Output the (x, y) coordinate of the center of the cell containing the given text.  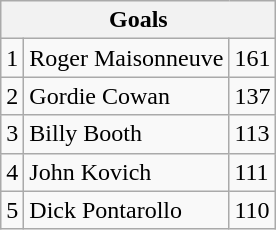
Goals (138, 20)
Gordie Cowan (126, 96)
5 (12, 210)
John Kovich (126, 172)
3 (12, 134)
Roger Maisonneuve (126, 58)
110 (252, 210)
2 (12, 96)
1 (12, 58)
111 (252, 172)
137 (252, 96)
Billy Booth (126, 134)
161 (252, 58)
4 (12, 172)
113 (252, 134)
Dick Pontarollo (126, 210)
